Search for the cell housing the specified text and yield its (x, y) center coordinate. 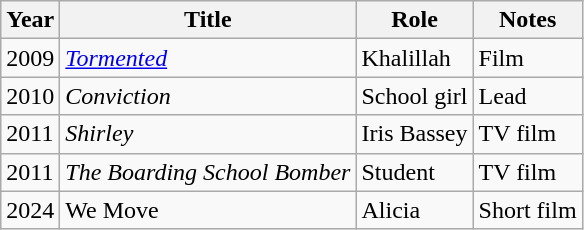
2024 (30, 210)
Lead (528, 96)
Conviction (208, 96)
The Boarding School Bomber (208, 172)
Tormented (208, 58)
Film (528, 58)
School girl (414, 96)
2010 (30, 96)
Year (30, 20)
Shirley (208, 134)
Alicia (414, 210)
Title (208, 20)
Khalillah (414, 58)
2009 (30, 58)
Role (414, 20)
Iris Bassey (414, 134)
We Move (208, 210)
Student (414, 172)
Short film (528, 210)
Notes (528, 20)
